Capture the cell that displays the provided text and extract its (x, y) central coordinate. 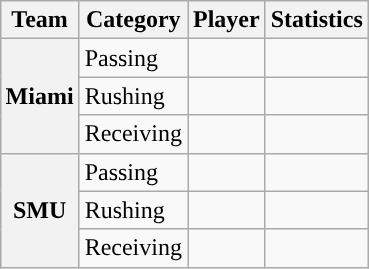
Team (40, 20)
Player (227, 20)
Category (133, 20)
SMU (40, 210)
Statistics (316, 20)
Miami (40, 96)
